Return [X, Y] of the center of cell containing provided text 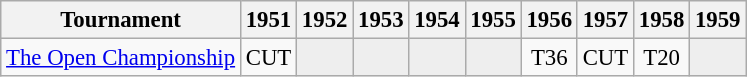
Tournament [121, 20]
1959 [718, 20]
1956 [549, 20]
1951 [268, 20]
T20 [661, 58]
1957 [605, 20]
1952 [325, 20]
T36 [549, 58]
1955 [493, 20]
The Open Championship [121, 58]
1954 [437, 20]
1958 [661, 20]
1953 [381, 20]
